Provide the (X, Y) coordinate of the cell's center where the given text is located.  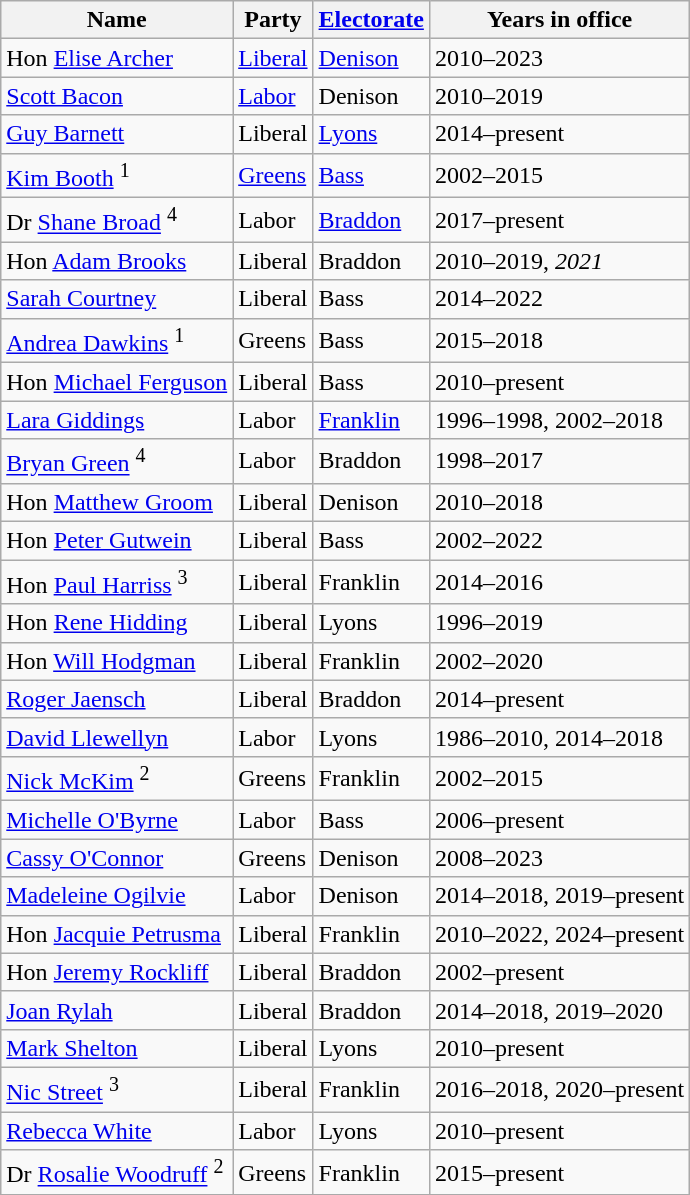
Bryan Green 4 (117, 462)
Joan Rylah (117, 1010)
Madeleine Ogilvie (117, 896)
David Llewellyn (117, 737)
2014–2018, 2019–2020 (559, 1010)
Guy Barnett (117, 134)
1986–2010, 2014–2018 (559, 737)
Name (117, 20)
Michelle O'Byrne (117, 820)
Kim Booth 1 (117, 176)
1996–2019 (559, 623)
Roger Jaensch (117, 699)
2002–present (559, 972)
2014–2018, 2019–present (559, 896)
2010–2023 (559, 58)
Hon Rene Hidding (117, 623)
2016–2018, 2020–present (559, 1090)
Nic Street 3 (117, 1090)
2010–2019 (559, 96)
Dr Rosalie Woodruff 2 (117, 1172)
2015–present (559, 1172)
Andrea Dawkins 1 (117, 340)
Mark Shelton (117, 1048)
Years in office (559, 20)
2010–2018 (559, 502)
Scott Bacon (117, 96)
2008–2023 (559, 858)
Party (273, 20)
1998–2017 (559, 462)
Sarah Courtney (117, 299)
Rebecca White (117, 1131)
Hon Jacquie Petrusma (117, 934)
2002–2022 (559, 541)
1996–1998, 2002–2018 (559, 420)
Hon Jeremy Rockliff (117, 972)
2014–2022 (559, 299)
Hon Matthew Groom (117, 502)
2014–2016 (559, 582)
Hon Adam Brooks (117, 261)
2006–present (559, 820)
2015–2018 (559, 340)
Hon Paul Harriss 3 (117, 582)
Hon Michael Ferguson (117, 382)
Hon Peter Gutwein (117, 541)
2010–2019, 2021 (559, 261)
Lara Giddings (117, 420)
Nick McKim 2 (117, 778)
Electorate (371, 20)
2002–2020 (559, 661)
Cassy O'Connor (117, 858)
Dr Shane Broad 4 (117, 220)
2017–present (559, 220)
Hon Elise Archer (117, 58)
2010–2022, 2024–present (559, 934)
Hon Will Hodgman (117, 661)
